Provide the [x, y] coordinate of the cell's center where the given text is located.  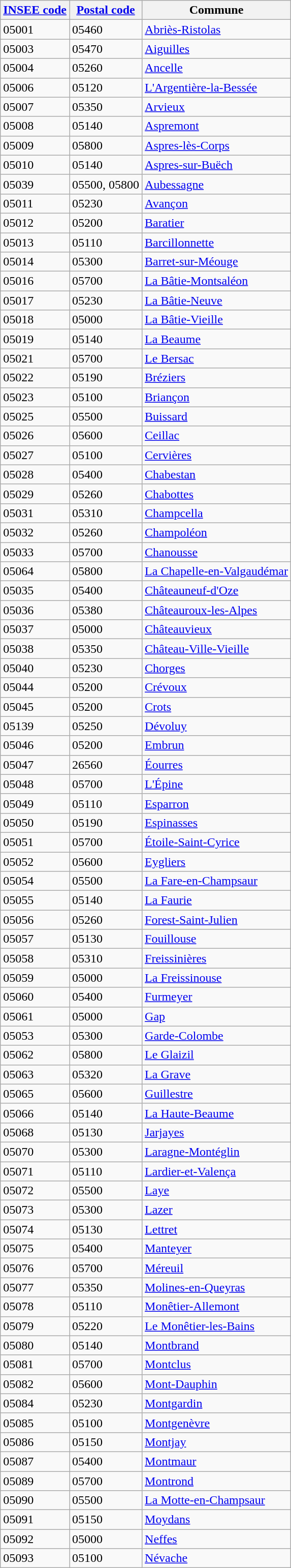
05074 [35, 1229]
05089 [35, 1481]
Aspres-sur-Buëch [216, 165]
Montmaur [216, 1461]
05086 [35, 1442]
05001 [35, 29]
05073 [35, 1210]
Chorges [216, 668]
05035 [35, 591]
Bréziers [216, 378]
05090 [35, 1500]
Laragne-Montéglin [216, 1152]
05046 [35, 745]
Étoile-Saint-Cyrice [216, 842]
05062 [35, 1055]
05008 [35, 126]
La Fare-en-Champsaur [216, 881]
Châteauroux-les-Alpes [216, 610]
Monêtier-Allemont [216, 1307]
Chabottes [216, 494]
05039 [35, 184]
05071 [35, 1171]
L'Argentière-la-Bessée [216, 87]
Espinasses [216, 823]
Le Bersac [216, 358]
05120 [106, 87]
05032 [35, 532]
05044 [35, 687]
05013 [35, 243]
05047 [35, 765]
05012 [35, 223]
La Bâtie-Montsaléon [216, 281]
Aubessagne [216, 184]
Furmeyer [216, 997]
L'Épine [216, 784]
05085 [35, 1423]
La Grave [216, 1074]
05059 [35, 978]
05023 [35, 397]
05082 [35, 1384]
Dévoluy [216, 726]
Avançon [216, 203]
Champcella [216, 513]
Jarjayes [216, 1132]
05016 [35, 281]
05068 [35, 1132]
05093 [35, 1558]
Embrun [216, 745]
05250 [106, 726]
05022 [35, 378]
Ancelle [216, 68]
05058 [35, 958]
05037 [35, 629]
05072 [35, 1191]
Commune [216, 10]
Montrond [216, 1481]
05019 [35, 339]
05076 [35, 1268]
05054 [35, 881]
Ceillac [216, 436]
05036 [35, 610]
05064 [35, 571]
26560 [106, 765]
05029 [35, 494]
Esparron [216, 803]
La Bâtie-Vieille [216, 320]
05050 [35, 823]
05052 [35, 862]
05066 [35, 1113]
05220 [106, 1326]
Champoléon [216, 532]
Fouillouse [216, 939]
Chabestan [216, 474]
05078 [35, 1307]
05500, 05800 [106, 184]
Abriès-Ristolas [216, 29]
05065 [35, 1094]
Château-Ville-Vieille [216, 649]
Éourres [216, 765]
05011 [35, 203]
05009 [35, 145]
Aiguilles [216, 49]
Châteauvieux [216, 629]
05056 [35, 920]
05045 [35, 707]
INSEE code [35, 10]
05087 [35, 1461]
Garde-Colombe [216, 1036]
Forest-Saint-Julien [216, 920]
05470 [106, 49]
Baratier [216, 223]
Montclus [216, 1365]
05006 [35, 87]
05031 [35, 513]
05038 [35, 649]
Buissard [216, 416]
Chanousse [216, 552]
05061 [35, 1016]
05084 [35, 1403]
La Haute-Beaume [216, 1113]
05092 [35, 1539]
Crévoux [216, 687]
Montgardin [216, 1403]
05014 [35, 262]
Neffes [216, 1539]
Freissinières [216, 958]
05081 [35, 1365]
05018 [35, 320]
La Beaume [216, 339]
05028 [35, 474]
05049 [35, 803]
Névache [216, 1558]
Aspres-lès-Corps [216, 145]
05080 [35, 1345]
05075 [35, 1249]
Barcillonnette [216, 243]
05063 [35, 1074]
Postal code [106, 10]
05380 [106, 610]
05033 [35, 552]
La Chapelle-en-Valgaudémar [216, 571]
Briançon [216, 397]
Aspremont [216, 126]
05021 [35, 358]
05027 [35, 455]
05048 [35, 784]
Le Monêtier-les-Bains [216, 1326]
Guillestre [216, 1094]
05460 [106, 29]
05055 [35, 900]
05003 [35, 49]
Montjay [216, 1442]
Mont-Dauphin [216, 1384]
05025 [35, 416]
Moydans [216, 1520]
La Faurie [216, 900]
05026 [35, 436]
Gap [216, 1016]
La Motte-en-Champsaur [216, 1500]
Lardier-et-Valença [216, 1171]
05139 [35, 726]
Châteauneuf-d'Oze [216, 591]
05004 [35, 68]
05040 [35, 668]
Manteyer [216, 1249]
05077 [35, 1287]
05017 [35, 300]
05320 [106, 1074]
Montgenèvre [216, 1423]
Lettret [216, 1229]
05007 [35, 107]
05060 [35, 997]
05051 [35, 842]
05057 [35, 939]
La Bâtie-Neuve [216, 300]
Crots [216, 707]
05070 [35, 1152]
Cervières [216, 455]
Eygliers [216, 862]
05079 [35, 1326]
Barret-sur-Méouge [216, 262]
Le Glaizil [216, 1055]
Montbrand [216, 1345]
Molines-en-Queyras [216, 1287]
05010 [35, 165]
Lazer [216, 1210]
Arvieux [216, 107]
05053 [35, 1036]
La Freissinouse [216, 978]
05091 [35, 1520]
Méreuil [216, 1268]
Laye [216, 1191]
